Pinpoint the cell where the given text exists, returning its [X, Y] midpoint coordinate. 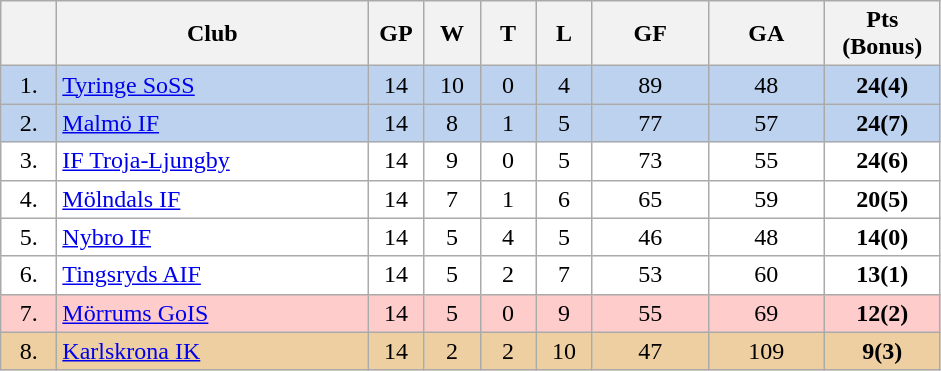
57 [766, 123]
12(2) [882, 313]
Tyringe SoSS [212, 85]
GA [766, 34]
Mölndals IF [212, 199]
GP [396, 34]
Malmö IF [212, 123]
47 [650, 351]
5. [29, 237]
24(4) [882, 85]
46 [650, 237]
13(1) [882, 275]
109 [766, 351]
20(5) [882, 199]
Club [212, 34]
73 [650, 161]
9(3) [882, 351]
W [452, 34]
T [508, 34]
65 [650, 199]
2. [29, 123]
Nybro IF [212, 237]
89 [650, 85]
6 [564, 199]
GF [650, 34]
60 [766, 275]
3. [29, 161]
77 [650, 123]
7. [29, 313]
Tingsryds AIF [212, 275]
4. [29, 199]
24(7) [882, 123]
Mörrums GoIS [212, 313]
6. [29, 275]
L [564, 34]
69 [766, 313]
59 [766, 199]
8. [29, 351]
14(0) [882, 237]
Karlskrona IK [212, 351]
IF Troja-Ljungby [212, 161]
8 [452, 123]
Pts (Bonus) [882, 34]
53 [650, 275]
1. [29, 85]
24(6) [882, 161]
